Pinpoint the cell where the given text exists, returning its (x, y) midpoint coordinate. 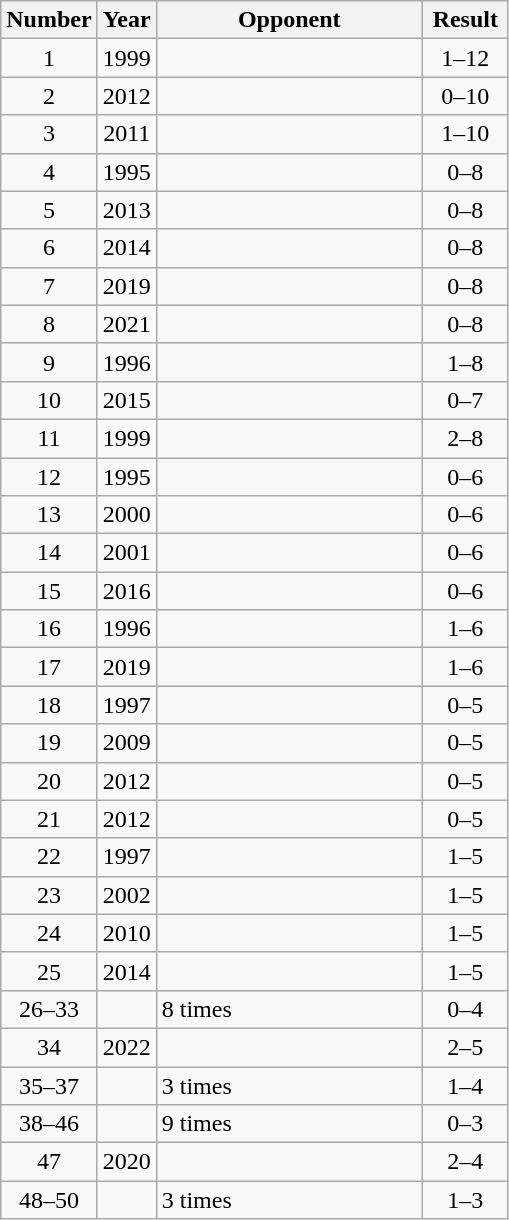
21 (49, 819)
Number (49, 20)
0–10 (465, 96)
2–5 (465, 1047)
14 (49, 553)
2016 (126, 591)
2–8 (465, 438)
2002 (126, 895)
1–12 (465, 58)
Result (465, 20)
Opponent (289, 20)
2000 (126, 515)
19 (49, 743)
2010 (126, 933)
2011 (126, 134)
1–10 (465, 134)
34 (49, 1047)
16 (49, 629)
7 (49, 286)
11 (49, 438)
2022 (126, 1047)
2–4 (465, 1162)
12 (49, 477)
48–50 (49, 1200)
18 (49, 705)
1 (49, 58)
10 (49, 400)
Year (126, 20)
2009 (126, 743)
5 (49, 210)
17 (49, 667)
35–37 (49, 1085)
2001 (126, 553)
15 (49, 591)
2021 (126, 324)
25 (49, 971)
9 (49, 362)
0–7 (465, 400)
8 (49, 324)
26–33 (49, 1009)
1–3 (465, 1200)
47 (49, 1162)
2 (49, 96)
22 (49, 857)
2013 (126, 210)
24 (49, 933)
0–4 (465, 1009)
1–4 (465, 1085)
1–8 (465, 362)
2015 (126, 400)
4 (49, 172)
2020 (126, 1162)
20 (49, 781)
13 (49, 515)
8 times (289, 1009)
9 times (289, 1124)
38–46 (49, 1124)
23 (49, 895)
6 (49, 248)
0–3 (465, 1124)
3 (49, 134)
